Search for the cell housing the specified text and yield its [x, y] center coordinate. 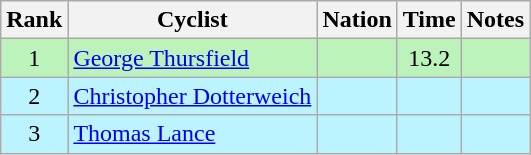
13.2 [429, 58]
Cyclist [192, 20]
George Thursfield [192, 58]
Thomas Lance [192, 134]
3 [34, 134]
Christopher Dotterweich [192, 96]
Nation [357, 20]
2 [34, 96]
Rank [34, 20]
1 [34, 58]
Time [429, 20]
Notes [495, 20]
